Return (X, Y) of the center of cell containing provided text 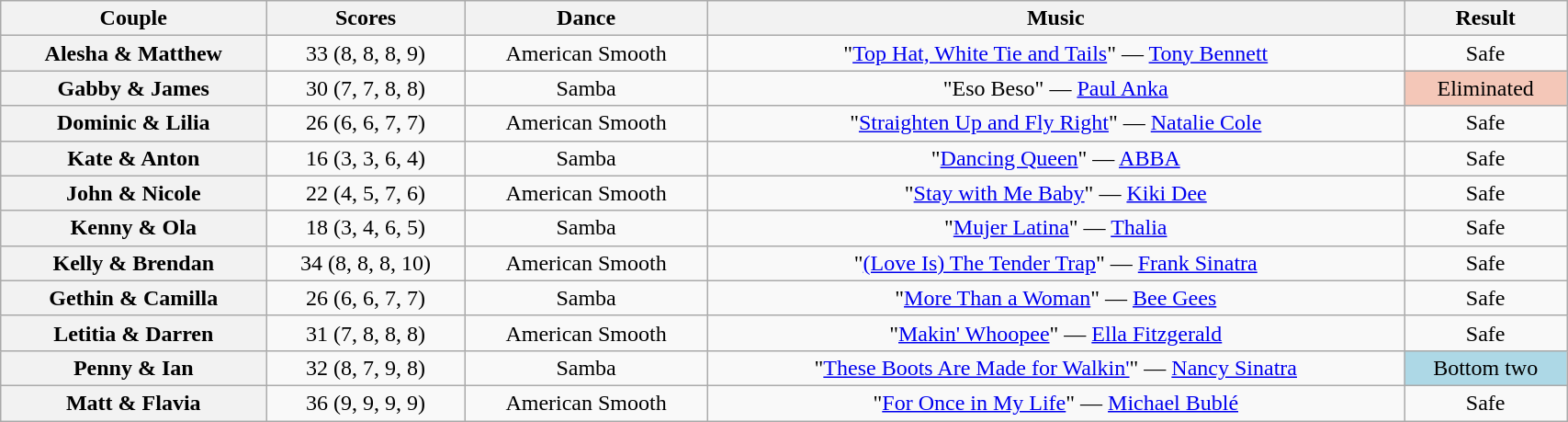
Dance (586, 18)
32 (8, 7, 9, 8) (366, 368)
Eliminated (1486, 88)
"These Boots Are Made for Walkin'" — Nancy Sinatra (1056, 368)
Couple (134, 18)
Dominic & Lilia (134, 123)
Letitia & Darren (134, 333)
Matt & Flavia (134, 403)
Alesha & Matthew (134, 53)
30 (7, 7, 8, 8) (366, 88)
"Makin' Whoopee" — Ella Fitzgerald (1056, 333)
31 (7, 8, 8, 8) (366, 333)
Scores (366, 18)
"For Once in My Life" — Michael Bublé (1056, 403)
18 (3, 4, 6, 5) (366, 228)
"More Than a Woman" — Bee Gees (1056, 298)
Result (1486, 18)
Kate & Anton (134, 158)
"Top Hat, White Tie and Tails" — Tony Bennett (1056, 53)
Bottom two (1486, 368)
36 (9, 9, 9, 9) (366, 403)
16 (3, 3, 6, 4) (366, 158)
John & Nicole (134, 193)
"(Love Is) The Tender Trap" — Frank Sinatra (1056, 263)
Gethin & Camilla (134, 298)
33 (8, 8, 8, 9) (366, 53)
"Mujer Latina" — Thalia (1056, 228)
Music (1056, 18)
22 (4, 5, 7, 6) (366, 193)
Gabby & James (134, 88)
"Straighten Up and Fly Right" — Natalie Cole (1056, 123)
"Eso Beso" — Paul Anka (1056, 88)
Kenny & Ola (134, 228)
34 (8, 8, 8, 10) (366, 263)
"Dancing Queen" — ABBA (1056, 158)
"Stay with Me Baby" — Kiki Dee (1056, 193)
Kelly & Brendan (134, 263)
Penny & Ian (134, 368)
